Identify which cell holds the provided text, then report its (x, y) central coordinate. 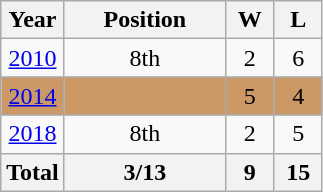
4 (298, 96)
2010 (33, 58)
Position (144, 20)
W (250, 20)
3/13 (144, 172)
15 (298, 172)
9 (250, 172)
2014 (33, 96)
Year (33, 20)
2018 (33, 134)
L (298, 20)
6 (298, 58)
Total (33, 172)
